Extract the [X, Y] coordinate from the center of the cell holding the provided text.  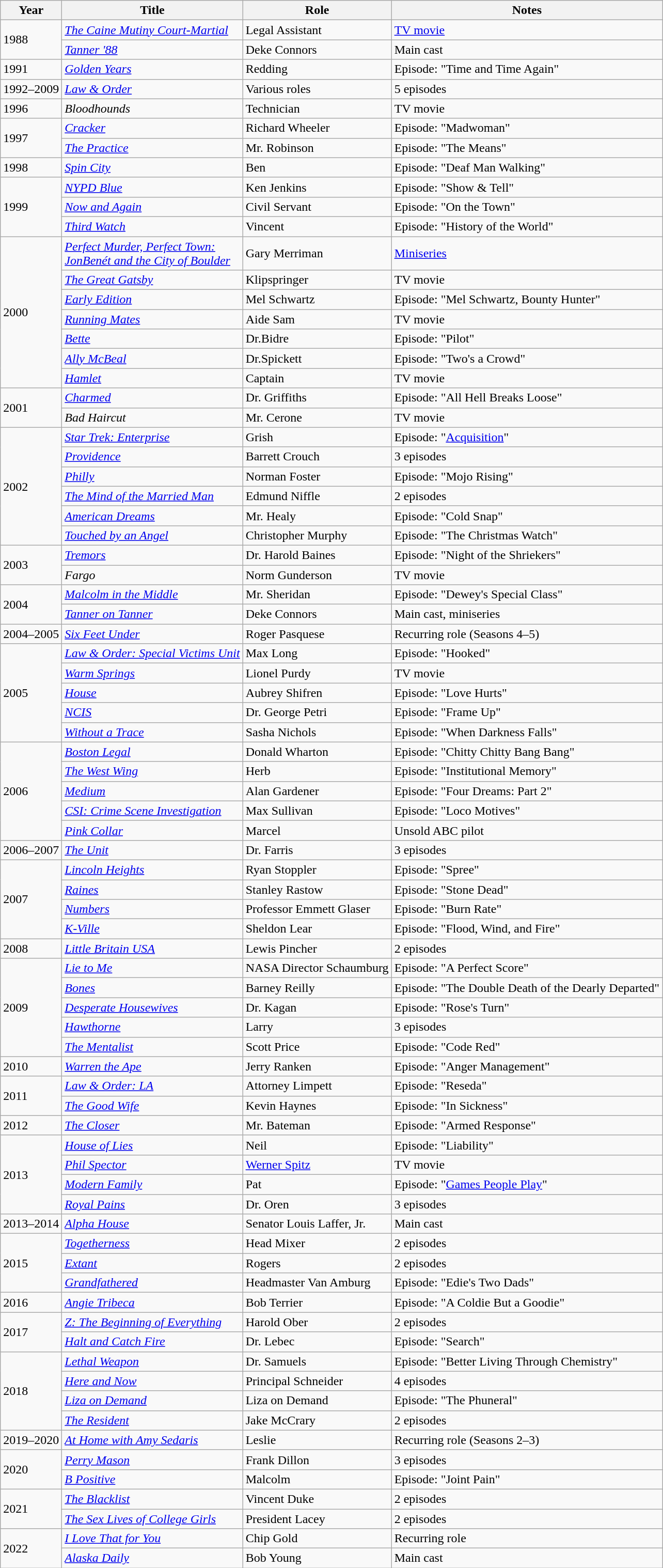
Dr.Bidre [317, 339]
Law & Order [152, 89]
Bad Haircut [152, 417]
Barrett Crouch [317, 457]
Dr. Griffiths [317, 398]
Unsold ABC pilot [527, 830]
Episode: "Loco Motives" [527, 811]
Episode: "In Sickness" [527, 1106]
Sasha Nichols [317, 732]
Pink Collar [152, 830]
Episode: "The Double Death of the Dearly Departed" [527, 988]
Grish [317, 437]
2015 [31, 1263]
Episode: "Frame Up" [527, 712]
Various roles [317, 89]
Dr. Kagan [317, 1007]
Barney Reilly [317, 988]
2000 [31, 312]
Max Long [317, 654]
Episode: "Madwoman" [527, 128]
Hawthorne [152, 1027]
2017 [31, 1332]
Christopher Murphy [317, 535]
Ryan Stoppler [317, 870]
NYPD Blue [152, 187]
Mel Schwartz [317, 300]
Episode: "Four Dreams: Part 2" [527, 791]
Werner Spitz [317, 1165]
Episode: "Flood, Wind, and Fire" [527, 929]
Here and Now [152, 1381]
2009 [31, 1007]
The West Wing [152, 771]
Episode: "Spree" [527, 870]
Miniseries [527, 253]
Episode: "Show & Tell" [527, 187]
2008 [31, 949]
House of Lies [152, 1145]
2022 [31, 1548]
Episode: "A Perfect Score" [527, 968]
NCIS [152, 712]
Episode: "Better Living Through Chemistry" [527, 1361]
CSI: Crime Scene Investigation [152, 811]
The Good Wife [152, 1106]
Halt and Catch Fire [152, 1342]
Technician [317, 108]
Pat [317, 1184]
The Sex Lives of College Girls [152, 1518]
Dr. Samuels [317, 1361]
Episode: "Hooked" [527, 654]
Herb [317, 771]
Episode: "Rose's Turn" [527, 1007]
Episode: "On the Town" [527, 207]
Alaska Daily [152, 1558]
Spin City [152, 167]
Captain [317, 378]
Episode: "Liability" [527, 1145]
Hamlet [152, 378]
The Blacklist [152, 1499]
Recurring role [527, 1539]
2007 [31, 899]
Episode: "Burn Rate" [527, 909]
Legal Assistant [317, 30]
Episode: "Mel Schwartz, Bounty Hunter" [527, 300]
Mr. Robinson [317, 148]
Larry [317, 1027]
Max Sullivan [317, 811]
Desperate Housewives [152, 1007]
Title [152, 10]
Mr. Sheridan [317, 595]
Aide Sam [317, 319]
Episode: "Search" [527, 1342]
5 episodes [527, 89]
American Dreams [152, 516]
Norm Gunderson [317, 575]
Warm Springs [152, 673]
At Home with Amy Sedaris [152, 1440]
1998 [31, 167]
Malcolm [317, 1479]
Episode: "Armed Response" [527, 1125]
Neil [317, 1145]
Professor Emmett Glaser [317, 909]
2016 [31, 1302]
Providence [152, 457]
Scott Price [317, 1047]
2020 [31, 1469]
1988 [31, 40]
Episode: "Anger Management" [527, 1066]
1992–2009 [31, 89]
Episode: "Love Hurts" [527, 693]
Bob Terrier [317, 1302]
Redding [317, 69]
Perfect Murder, Perfect Town:JonBenét and the City of Boulder [152, 253]
Philly [152, 476]
Bette [152, 339]
Episode: "Mojo Rising" [527, 476]
Lionel Purdy [317, 673]
Dr. Harold Baines [317, 555]
B Positive [152, 1479]
President Lacey [317, 1518]
Mr. Healy [317, 516]
Episode: "The Christmas Watch" [527, 535]
Episode: "Code Red" [527, 1047]
Little Britain USA [152, 949]
Episode: "Games People Play" [527, 1184]
2012 [31, 1125]
Attorney Limpett [317, 1086]
Episode: "Night of the Shriekers" [527, 555]
Six Feet Under [152, 634]
Episode: "Acquisition" [527, 437]
Lie to Me [152, 968]
Mr. Cerone [317, 417]
Episode: "The Means" [527, 148]
The Mind of the Married Man [152, 496]
Alan Gardener [317, 791]
Charmed [152, 398]
Harold Ober [317, 1322]
House [152, 693]
Norman Foster [317, 476]
I Love That for You [152, 1539]
2013–2014 [31, 1224]
Dr. Farris [317, 850]
2001 [31, 408]
Aubrey Shifren [317, 693]
2004 [31, 604]
NASA Director Schaumburg [317, 968]
Donald Wharton [317, 752]
Episode: "The Phuneral" [527, 1401]
Kevin Haynes [317, 1106]
4 episodes [527, 1381]
Third Watch [152, 226]
Law & Order: LA [152, 1086]
2010 [31, 1066]
Malcolm in the Middle [152, 595]
Boston Legal [152, 752]
Tanner '88 [152, 50]
K-Ville [152, 929]
Year [31, 10]
Golden Years [152, 69]
Klipspringer [317, 280]
Episode: "Cold Snap" [527, 516]
Dr.Spickett [317, 359]
Dr. Lebec [317, 1342]
Star Trek: Enterprise [152, 437]
Ken Jenkins [317, 187]
Lewis Pincher [317, 949]
Notes [527, 10]
Touched by an Angel [152, 535]
Episode: "Reseda" [527, 1086]
Civil Servant [317, 207]
Lincoln Heights [152, 870]
Angie Tribeca [152, 1302]
Role [317, 10]
Grandfathered [152, 1283]
Tremors [152, 555]
Law & Order: Special Victims Unit [152, 654]
Episode: "When Darkness Falls" [527, 732]
Head Mixer [317, 1244]
Vincent [317, 226]
Extant [152, 1263]
Lethal Weapon [152, 1361]
Tanner on Tanner [152, 614]
2013 [31, 1174]
Stanley Rastow [317, 889]
2006 [31, 791]
The Unit [152, 850]
1997 [31, 138]
Marcel [317, 830]
The Caine Mutiny Court-Martial [152, 30]
Episode: "Institutional Memory" [527, 771]
Early Edition [152, 300]
Episode: "Two's a Crowd" [527, 359]
2002 [31, 486]
The Closer [152, 1125]
The Resident [152, 1420]
Perry Mason [152, 1460]
Jerry Ranken [317, 1066]
Warren the Ape [152, 1066]
Royal Pains [152, 1204]
Dr. George Petri [317, 712]
Without a Trace [152, 732]
Running Mates [152, 319]
Main cast, miniseries [527, 614]
Episode: "All Hell Breaks Loose" [527, 398]
Episode: "Joint Pain" [527, 1479]
2019–2020 [31, 1440]
Roger Pasquese [317, 634]
1991 [31, 69]
Episode: "Deaf Man Walking" [527, 167]
Frank Dillon [317, 1460]
Episode: "Edie's Two Dads" [527, 1283]
2021 [31, 1509]
1996 [31, 108]
2004–2005 [31, 634]
Bloodhounds [152, 108]
Episode: "Stone Dead" [527, 889]
The Practice [152, 148]
2011 [31, 1096]
Raines [152, 889]
Jake McCrary [317, 1420]
Senator Louis Laffer, Jr. [317, 1224]
Togetherness [152, 1244]
1999 [31, 207]
Recurring role (Seasons 2–3) [527, 1440]
Chip Gold [317, 1539]
Z: The Beginning of Everything [152, 1322]
Vincent Duke [317, 1499]
Alpha House [152, 1224]
Rogers [317, 1263]
The Mentalist [152, 1047]
Bones [152, 988]
Sheldon Lear [317, 929]
Episode: "Dewey's Special Class" [527, 595]
Principal Schneider [317, 1381]
Ally McBeal [152, 359]
Episode: "A Coldie But a Goodie" [527, 1302]
Bob Young [317, 1558]
Episode: "Pilot" [527, 339]
Recurring role (Seasons 4–5) [527, 634]
Headmaster Van Amburg [317, 1283]
Edmund Niffle [317, 496]
Now and Again [152, 207]
The Great Gatsby [152, 280]
Episode: "History of the World" [527, 226]
Numbers [152, 909]
Phil Spector [152, 1165]
Ben [317, 167]
Modern Family [152, 1184]
2018 [31, 1391]
Mr. Bateman [317, 1125]
Dr. Oren [317, 1204]
Episode: "Chitty Chitty Bang Bang" [527, 752]
2005 [31, 693]
2006–2007 [31, 850]
Medium [152, 791]
Gary Merriman [317, 253]
2003 [31, 565]
Leslie [317, 1440]
Cracker [152, 128]
Fargo [152, 575]
Richard Wheeler [317, 128]
Episode: "Time and Time Again" [527, 69]
